From the cell containing the given text, extract its center point as [x, y] coordinate. 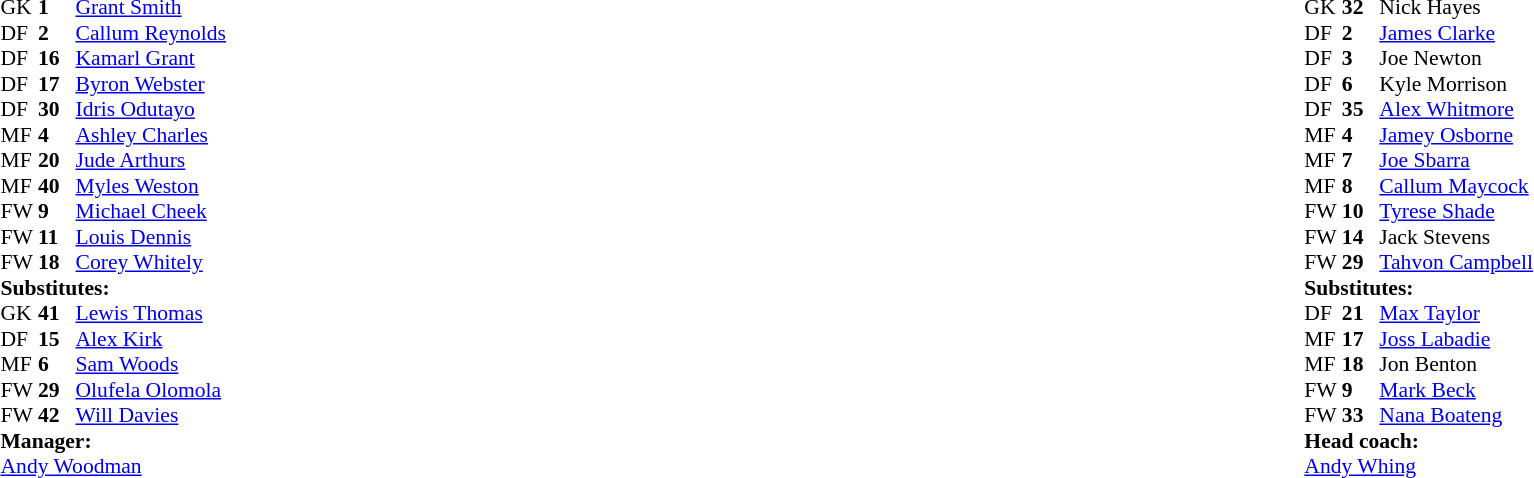
Corey Whitely [152, 263]
Nana Boateng [1456, 415]
GK [19, 313]
11 [57, 237]
Tyrese Shade [1456, 211]
40 [57, 186]
Jude Arthurs [152, 161]
Myles Weston [152, 186]
Byron Webster [152, 84]
Sam Woods [152, 365]
Kyle Morrison [1456, 84]
Alex Whitmore [1456, 109]
8 [1361, 186]
42 [57, 415]
Joe Sbarra [1456, 161]
16 [57, 59]
Joe Newton [1456, 59]
Jon Benton [1456, 365]
Lewis Thomas [152, 313]
Kamarl Grant [152, 59]
Louis Dennis [152, 237]
Olufela Olomola [152, 390]
14 [1361, 237]
Will Davies [152, 415]
3 [1361, 59]
35 [1361, 109]
41 [57, 313]
Tahvon Campbell [1456, 263]
Idris Odutayo [152, 109]
20 [57, 161]
Manager: [113, 441]
33 [1361, 415]
15 [57, 339]
21 [1361, 313]
Callum Maycock [1456, 186]
10 [1361, 211]
Ashley Charles [152, 135]
Joss Labadie [1456, 339]
Jack Stevens [1456, 237]
30 [57, 109]
Callum Reynolds [152, 33]
James Clarke [1456, 33]
Michael Cheek [152, 211]
Alex Kirk [152, 339]
Max Taylor [1456, 313]
Jamey Osborne [1456, 135]
Mark Beck [1456, 390]
7 [1361, 161]
Head coach: [1418, 441]
